Extract the (x, y) coordinate from the center of the cell holding the provided text.  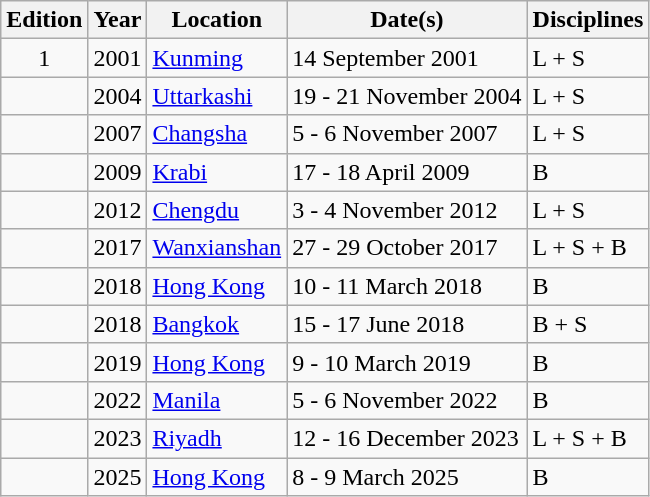
Edition (44, 20)
2009 (118, 172)
2007 (118, 134)
Year (118, 20)
2022 (118, 400)
Changsha (217, 134)
Chengdu (217, 210)
2023 (118, 438)
15 - 17 June 2018 (407, 324)
2004 (118, 96)
Disciplines (588, 20)
14 September 2001 (407, 58)
Location (217, 20)
B + S (588, 324)
9 - 10 March 2019 (407, 362)
2019 (118, 362)
1 (44, 58)
Krabi (217, 172)
Riyadh (217, 438)
17 - 18 April 2009 (407, 172)
Kunming (217, 58)
10 - 11 March 2018 (407, 286)
27 - 29 October 2017 (407, 248)
Manila (217, 400)
2001 (118, 58)
2025 (118, 477)
3 - 4 November 2012 (407, 210)
Bangkok (217, 324)
Date(s) (407, 20)
19 - 21 November 2004 (407, 96)
Wanxianshan (217, 248)
2017 (118, 248)
8 - 9 March 2025 (407, 477)
12 - 16 December 2023 (407, 438)
2012 (118, 210)
5 - 6 November 2007 (407, 134)
Uttarkashi (217, 96)
5 - 6 November 2022 (407, 400)
